Output the [X, Y] coordinate of the center of the cell containing the given text.  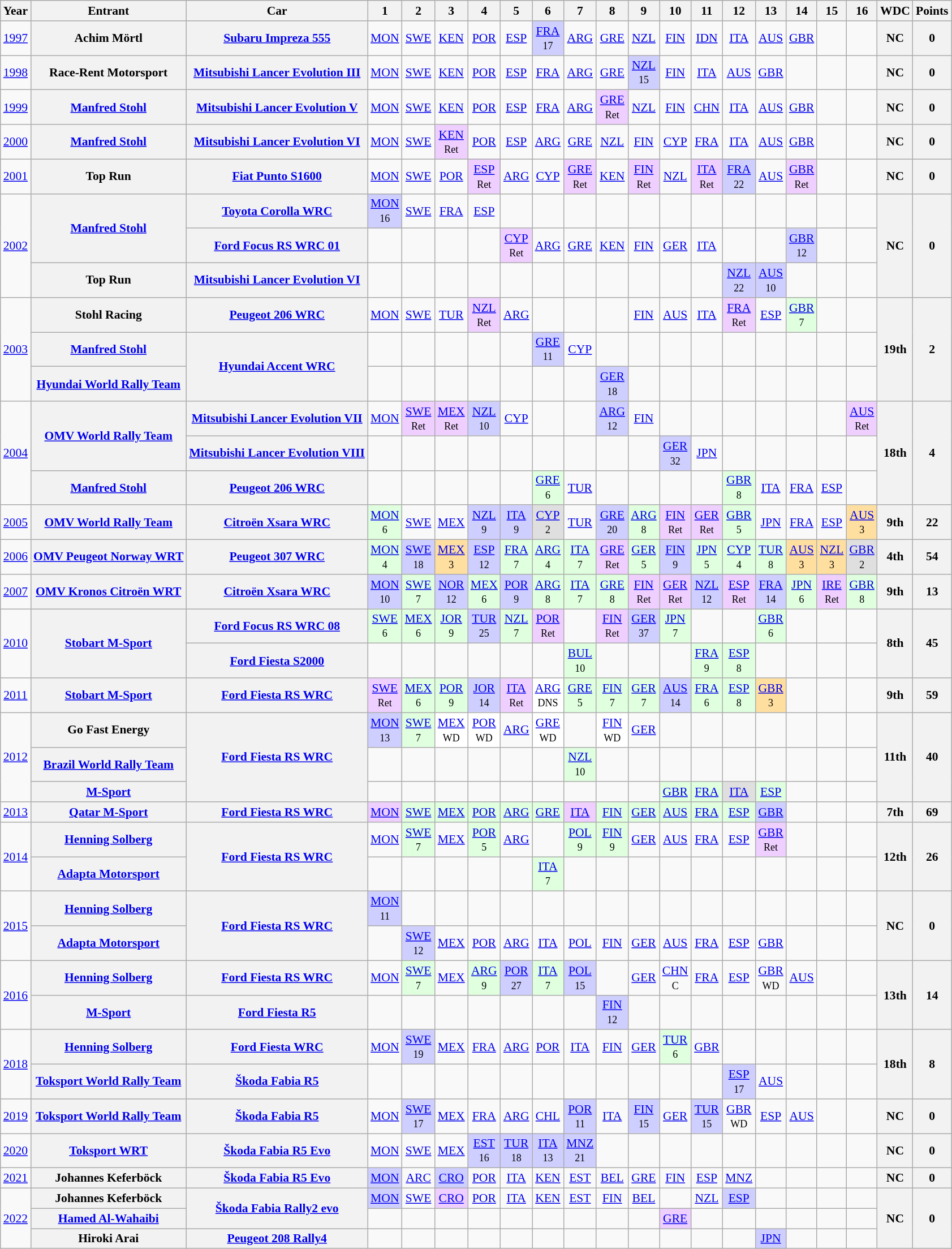
ARG9 [484, 978]
2004 [16, 453]
9 [644, 11]
Points [932, 11]
SWE19 [419, 1047]
CHL [548, 1116]
11 [707, 11]
15 [832, 11]
2015 [16, 926]
TUR8 [770, 557]
1998 [16, 72]
Entrant [109, 11]
ARC [419, 1178]
GBR12 [802, 246]
16 [862, 11]
2012 [16, 757]
59 [932, 695]
GBR7 [802, 315]
2005 [16, 523]
FIN7 [612, 695]
OMV Kronos Citroën WRT [109, 592]
2006 [16, 557]
2001 [16, 177]
8th [895, 643]
NZL7 [516, 626]
AUS10 [770, 281]
NOR12 [451, 592]
NZL3 [832, 557]
AUS14 [675, 695]
Peugeot 208 Rally4 [277, 1239]
ARG12 [612, 419]
BUL10 [580, 661]
ITA9 [516, 523]
Ford Focus RS WRC 08 [277, 626]
MON11 [385, 909]
3 [451, 11]
SWE17 [419, 1116]
Ford Focus RS WRC 01 [277, 246]
MON6 [385, 523]
FINWD [612, 730]
FRA6 [707, 695]
POL [580, 943]
FRA22 [739, 177]
19th [895, 350]
GER5 [644, 557]
IDN [707, 38]
2007 [16, 592]
KENRet [451, 141]
PORRet [548, 626]
FRA7 [516, 557]
2003 [16, 350]
4th [895, 557]
12th [895, 857]
2018 [16, 1065]
GBR5 [739, 523]
2013 [16, 812]
ITA13 [548, 1151]
GER7 [644, 695]
ESP17 [739, 1082]
ESP12 [484, 557]
5 [516, 11]
PORWD [484, 730]
2020 [16, 1151]
Hiroki Arai [109, 1239]
MON10 [385, 592]
CYP4 [739, 557]
TUR25 [484, 626]
WDC [895, 11]
POL15 [580, 978]
JOR14 [484, 695]
Fiat Punto S1600 [277, 177]
MON13 [385, 730]
IRERet [832, 592]
1997 [16, 38]
JOR9 [451, 626]
MON4 [385, 557]
MNZ21 [580, 1151]
NZL9 [484, 523]
GRE11 [548, 350]
2014 [16, 857]
Hyundai World Rally Team [109, 384]
FRARet [739, 315]
11th [895, 757]
GBR2 [862, 557]
POR5 [484, 840]
54 [932, 557]
GREWD [548, 730]
POR11 [580, 1116]
NZL15 [644, 72]
GBR3 [770, 695]
GRE6 [548, 488]
FRA9 [707, 661]
Ford Fiesta WRC [277, 1047]
40 [932, 757]
FIN15 [644, 1116]
Peugeot 307 WRC [277, 557]
TUR18 [516, 1151]
MEXRet [451, 419]
POL9 [580, 840]
OMV Peugeot Norway WRT [109, 557]
GRE20 [612, 523]
Achim Mörtl [109, 38]
SWE6 [385, 626]
TUR15 [707, 1116]
GBR6 [770, 626]
NZL12 [707, 592]
2010 [16, 643]
45 [932, 643]
22 [932, 523]
POR27 [516, 978]
EST16 [484, 1151]
GRE5 [580, 695]
SWE12 [419, 943]
Hamed Al-Wahaibi [109, 1218]
Year [16, 11]
Subaru Impreza 555 [277, 38]
CYP2 [548, 523]
2011 [16, 695]
JPN6 [802, 592]
FIN12 [612, 1012]
Car [277, 11]
GER32 [675, 453]
SWE18 [419, 557]
AUSRet [862, 419]
6 [548, 11]
Ford Fiesta S2000 [277, 661]
MEX3 [451, 557]
Qatar M-Sport [109, 812]
26 [932, 857]
JPN5 [707, 557]
FRA14 [770, 592]
Brazil World Rally Team [109, 764]
2016 [16, 995]
CHNC [675, 978]
GER37 [644, 626]
Škoda Fabia Rally2 evo [277, 1209]
12 [739, 11]
2022 [16, 1219]
Hyundai Accent WRC [277, 367]
MNZ [739, 1178]
Mitsubishi Lancer Evolution VIII [277, 453]
Stohl Racing [109, 315]
ARGDNS [548, 695]
TUR6 [675, 1047]
Mitsubishi Lancer Evolution V [277, 108]
13th [895, 995]
CYPRet [516, 246]
2000 [16, 141]
GRE8 [612, 592]
Ford Fiesta R5 [277, 1012]
MEXWD [451, 730]
CHN [707, 108]
Race-Rent Motorsport [109, 72]
FRA17 [548, 38]
10 [675, 11]
69 [932, 812]
2021 [16, 1178]
Toksport WRT [109, 1151]
7 [580, 11]
Go Fast Energy [109, 730]
Mitsubishi Lancer Evolution III [277, 72]
ARG4 [548, 557]
7th [895, 812]
Mitsubishi Lancer Evolution VII [277, 419]
MON16 [385, 211]
GER18 [612, 384]
1 [385, 11]
JPN7 [675, 626]
Toyota Corolla WRC [277, 211]
2019 [16, 1116]
NZLRet [484, 315]
NZL22 [739, 281]
2002 [16, 246]
1999 [16, 108]
